Pinpoint the cell where the given text exists, returning its [x, y] midpoint coordinate. 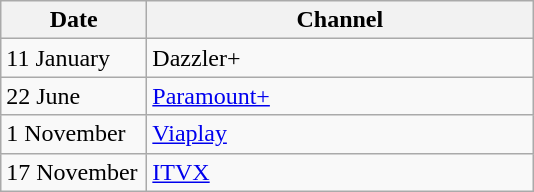
11 January [74, 58]
Viaplay [340, 134]
Channel [340, 20]
ITVX [340, 172]
Date [74, 20]
Dazzler+ [340, 58]
Paramount+ [340, 96]
22 June [74, 96]
1 November [74, 134]
17 November [74, 172]
